Return the [x, y] coordinate for the center point of the cell that contains the specified text.  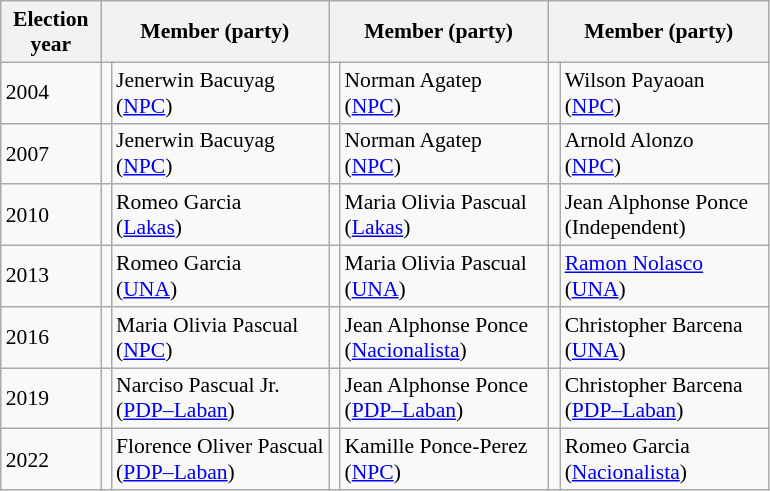
Romeo Garcia(Lakas) [220, 216]
Ramon Nolasco(UNA) [664, 276]
2010 [51, 216]
Maria Olivia Pascual(UNA) [444, 276]
Christopher Barcena(PDP–Laban) [664, 398]
2016 [51, 338]
2013 [51, 276]
2007 [51, 154]
Jean Alphonse Ponce(Independent) [664, 216]
Jean Alphonse Ponce(PDP–Laban) [444, 398]
2004 [51, 92]
Wilson Payaoan(NPC) [664, 92]
Maria Olivia Pascual(Lakas) [444, 216]
Romeo Garcia(Nacionalista) [664, 460]
2022 [51, 460]
Electionyear [51, 32]
Maria Olivia Pascual(NPC) [220, 338]
2019 [51, 398]
Christopher Barcena(UNA) [664, 338]
Romeo Garcia(UNA) [220, 276]
Narciso Pascual Jr.(PDP–Laban) [220, 398]
Arnold Alonzo(NPC) [664, 154]
Florence Oliver Pascual(PDP–Laban) [220, 460]
Jean Alphonse Ponce(Nacionalista) [444, 338]
Kamille Ponce-Perez(NPC) [444, 460]
